Locate the cell with the specified text and output its [X, Y] center coordinate. 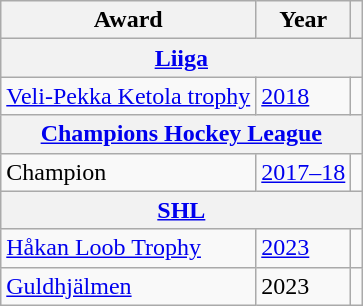
Håkan Loob Trophy [128, 248]
2017–18 [304, 172]
Champions Hockey League [182, 134]
SHL [182, 210]
Guldhjälmen [128, 286]
Champion [128, 172]
Liiga [182, 58]
Award [128, 20]
2018 [304, 96]
Year [304, 20]
Veli-Pekka Ketola trophy [128, 96]
